Identify which cell holds the provided text, then report its [x, y] central coordinate. 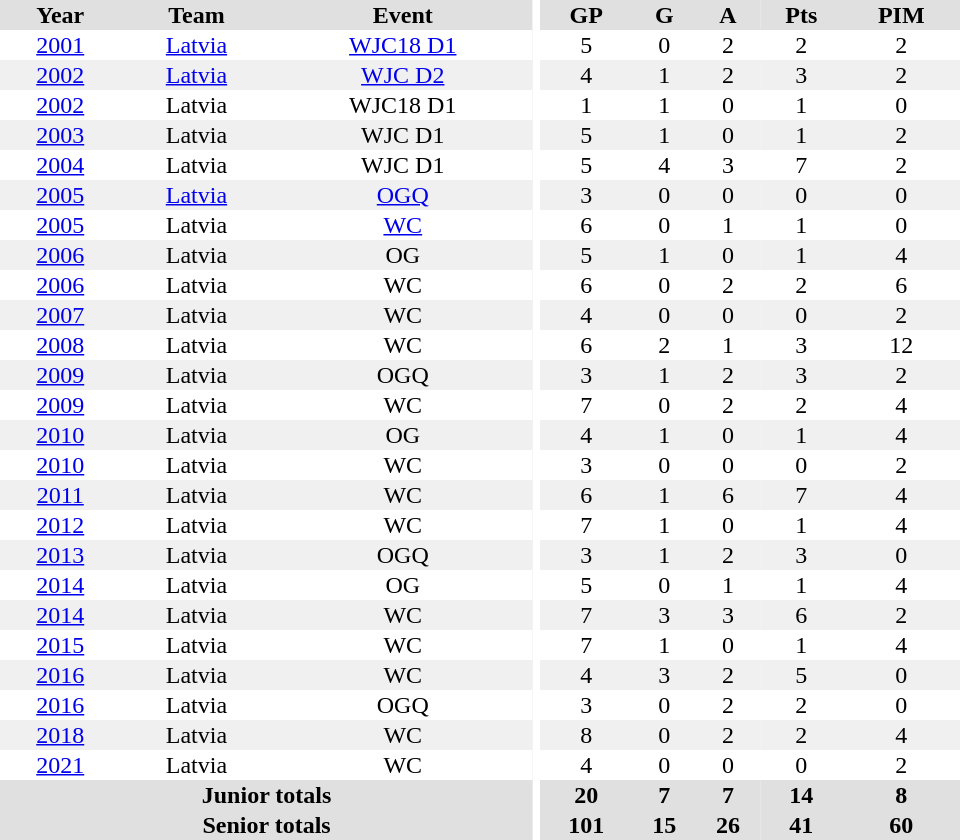
Pts [802, 15]
2012 [60, 525]
A [728, 15]
26 [728, 825]
15 [664, 825]
2018 [60, 735]
2004 [60, 165]
2003 [60, 135]
12 [902, 345]
WJC D2 [402, 75]
Year [60, 15]
PIM [902, 15]
14 [802, 795]
2001 [60, 45]
2015 [60, 645]
60 [902, 825]
2021 [60, 765]
41 [802, 825]
Team [196, 15]
GP [586, 15]
2008 [60, 345]
101 [586, 825]
2013 [60, 555]
Junior totals [266, 795]
2007 [60, 315]
Event [402, 15]
Senior totals [266, 825]
2011 [60, 495]
G [664, 15]
20 [586, 795]
